Identify which cell holds the provided text, then report its (X, Y) central coordinate. 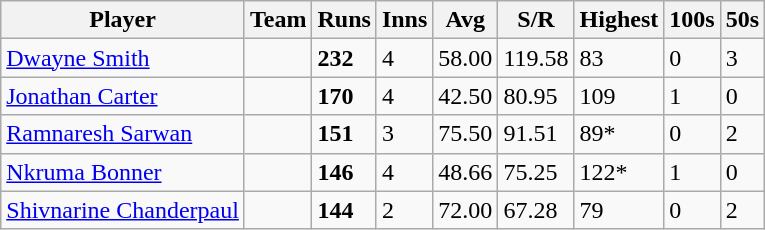
122* (619, 172)
232 (344, 58)
109 (619, 96)
58.00 (466, 58)
Avg (466, 20)
170 (344, 96)
75.25 (536, 172)
Runs (344, 20)
Dwayne Smith (123, 58)
83 (619, 58)
89* (619, 134)
Highest (619, 20)
Player (123, 20)
146 (344, 172)
Shivnarine Chanderpaul (123, 210)
48.66 (466, 172)
119.58 (536, 58)
50s (742, 20)
S/R (536, 20)
72.00 (466, 210)
80.95 (536, 96)
42.50 (466, 96)
151 (344, 134)
144 (344, 210)
Nkruma Bonner (123, 172)
Team (278, 20)
67.28 (536, 210)
75.50 (466, 134)
91.51 (536, 134)
Ramnaresh Sarwan (123, 134)
79 (619, 210)
100s (692, 20)
Jonathan Carter (123, 96)
Inns (404, 20)
